Return the (X, Y) coordinate for the center point of the cell that contains the specified text.  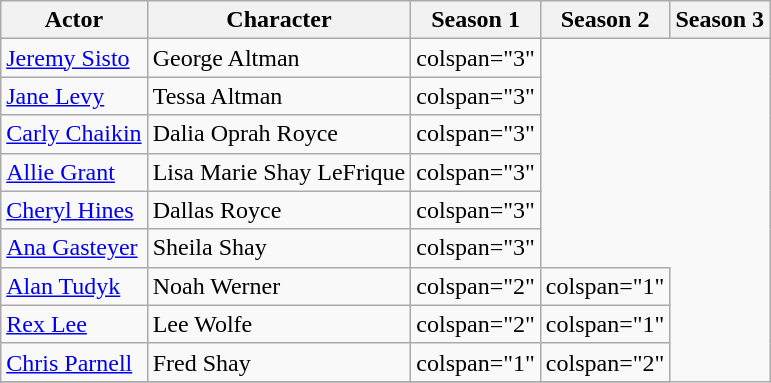
Tessa Altman (279, 96)
Jeremy Sisto (74, 58)
Season 3 (720, 20)
Character (279, 20)
Cheryl Hines (74, 210)
Jane Levy (74, 96)
Alan Tudyk (74, 286)
Ana Gasteyer (74, 248)
Lisa Marie Shay LeFrique (279, 172)
Dallas Royce (279, 210)
Season 2 (605, 20)
Allie Grant (74, 172)
Carly Chaikin (74, 134)
Fred Shay (279, 362)
Rex Lee (74, 324)
Sheila Shay (279, 248)
Chris Parnell (74, 362)
Season 1 (476, 20)
Dalia Oprah Royce (279, 134)
Noah Werner (279, 286)
George Altman (279, 58)
Actor (74, 20)
Lee Wolfe (279, 324)
